Identify which cell holds the provided text, then report its (X, Y) central coordinate. 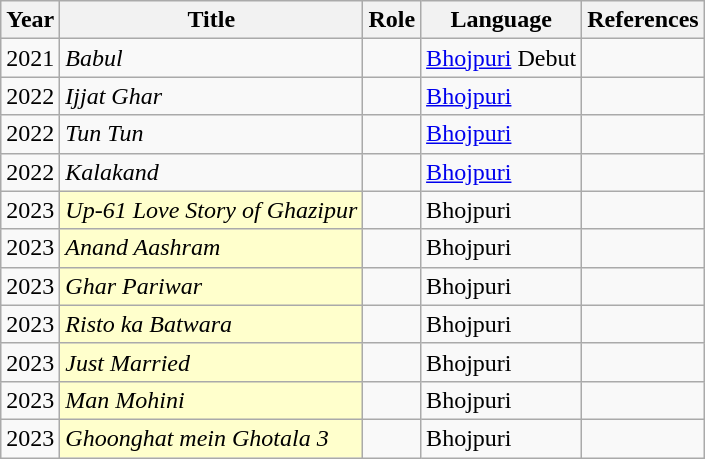
Ghoonghat mein Ghotala 3 (212, 438)
Babul (212, 58)
Title (212, 20)
Ghar Pariwar (212, 286)
Risto ka Batwara (212, 324)
Just Married (212, 362)
Language (502, 20)
Anand Aashram (212, 248)
Year (30, 20)
Kalakand (212, 172)
Bhojpuri Debut (502, 58)
Up-61 Love Story of Ghazipur (212, 210)
Man Mohini (212, 400)
References (644, 20)
2021 (30, 58)
Role (392, 20)
Ijjat Ghar (212, 96)
Tun Tun (212, 134)
